Extract the (X, Y) coordinate from the center of the cell holding the provided text.  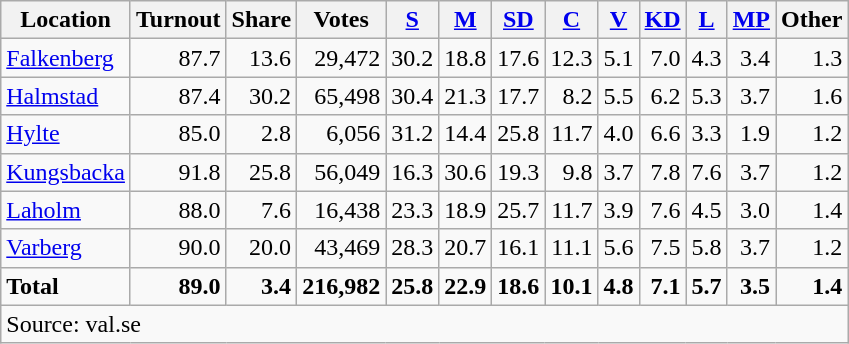
22.9 (466, 286)
56,049 (342, 172)
Varberg (66, 248)
16,438 (342, 210)
18.6 (518, 286)
20.0 (262, 248)
Laholm (66, 210)
14.4 (466, 134)
1.3 (812, 58)
3.0 (751, 210)
19.3 (518, 172)
8.2 (572, 96)
12.3 (572, 58)
4.8 (618, 286)
5.6 (618, 248)
65,498 (342, 96)
KD (662, 20)
1.9 (751, 134)
23.3 (412, 210)
6.2 (662, 96)
6.6 (662, 134)
C (572, 20)
25.7 (518, 210)
3.3 (706, 134)
91.8 (178, 172)
7.8 (662, 172)
87.7 (178, 58)
16.3 (412, 172)
216,982 (342, 286)
11.1 (572, 248)
3.5 (751, 286)
S (412, 20)
29,472 (342, 58)
17.7 (518, 96)
Falkenberg (66, 58)
4.5 (706, 210)
5.1 (618, 58)
L (706, 20)
30.6 (466, 172)
21.3 (466, 96)
5.5 (618, 96)
Share (262, 20)
M (466, 20)
7.5 (662, 248)
5.3 (706, 96)
1.6 (812, 96)
18.9 (466, 210)
20.7 (466, 248)
90.0 (178, 248)
17.6 (518, 58)
Halmstad (66, 96)
9.8 (572, 172)
10.1 (572, 286)
16.1 (518, 248)
5.7 (706, 286)
18.8 (466, 58)
30.4 (412, 96)
Kungsbacka (66, 172)
31.2 (412, 134)
3.9 (618, 210)
7.0 (662, 58)
28.3 (412, 248)
Hylte (66, 134)
MP (751, 20)
SD (518, 20)
7.1 (662, 286)
V (618, 20)
89.0 (178, 286)
2.8 (262, 134)
Other (812, 20)
87.4 (178, 96)
Total (66, 286)
Source: val.se (424, 324)
85.0 (178, 134)
4.0 (618, 134)
4.3 (706, 58)
Turnout (178, 20)
5.8 (706, 248)
13.6 (262, 58)
Location (66, 20)
88.0 (178, 210)
Votes (342, 20)
43,469 (342, 248)
6,056 (342, 134)
